Extract the (x, y) coordinate from the center of the cell holding the provided text.  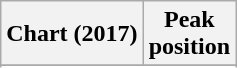
Peak position (189, 34)
Chart (2017) (72, 34)
